Output the (X, Y) coordinate of the center of the cell containing the given text.  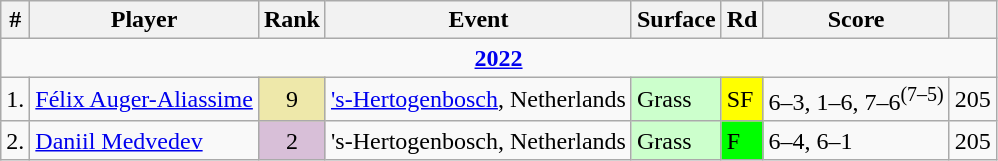
Rank (292, 20)
SF (742, 100)
2 (292, 140)
Event (478, 20)
Daniil Medvedev (144, 140)
Player (144, 20)
6–4, 6–1 (856, 140)
6–3, 1–6, 7–6(7–5) (856, 100)
F (742, 140)
Rd (742, 20)
2022 (499, 58)
9 (292, 100)
2. (16, 140)
# (16, 20)
Félix Auger-Aliassime (144, 100)
Surface (676, 20)
1. (16, 100)
Score (856, 20)
